Search for the cell housing the specified text and yield its (x, y) center coordinate. 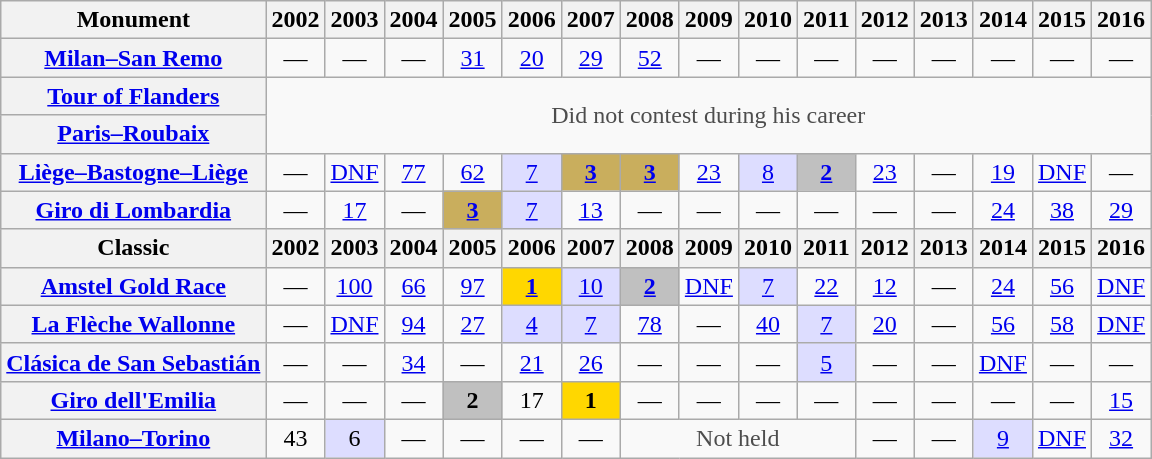
Giro dell'Emilia (134, 400)
22 (826, 286)
43 (296, 438)
Not held (738, 438)
Liège–Bastogne–Liège (134, 172)
9 (1002, 438)
8 (768, 172)
27 (472, 324)
Amstel Gold Race (134, 286)
15 (1122, 400)
Tour of Flanders (134, 96)
13 (590, 210)
4 (532, 324)
78 (650, 324)
100 (354, 286)
10 (590, 286)
6 (354, 438)
38 (1062, 210)
26 (590, 362)
Milan–San Remo (134, 58)
Milano–Torino (134, 438)
5 (826, 362)
21 (532, 362)
12 (884, 286)
Giro di Lombardia (134, 210)
62 (472, 172)
94 (414, 324)
19 (1002, 172)
58 (1062, 324)
Did not contest during his career (708, 115)
34 (414, 362)
52 (650, 58)
31 (472, 58)
97 (472, 286)
Clásica de San Sebastián (134, 362)
66 (414, 286)
77 (414, 172)
Classic (134, 248)
La Flèche Wallonne (134, 324)
Monument (134, 20)
Paris–Roubaix (134, 134)
32 (1122, 438)
40 (768, 324)
